From the cell containing the given text, extract its center point as (X, Y) coordinate. 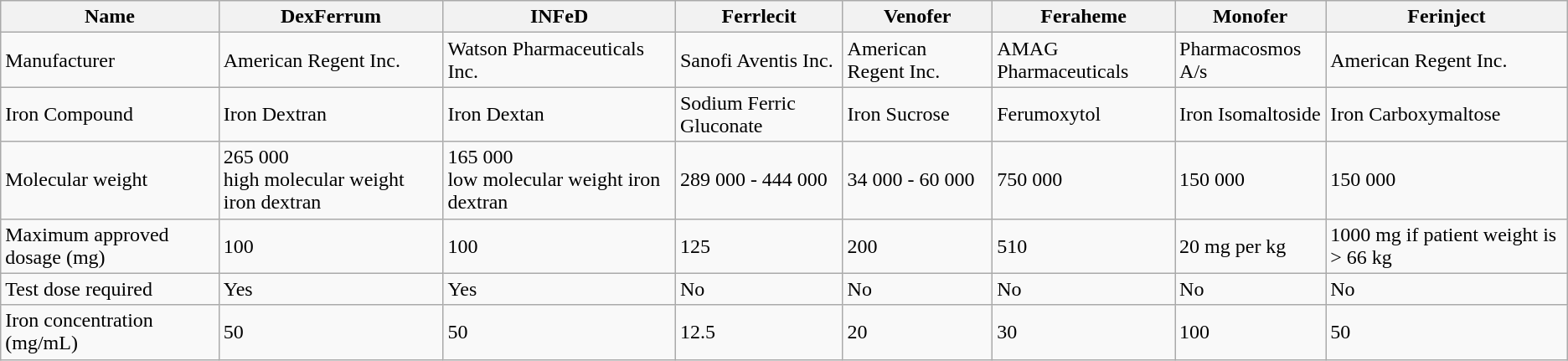
Ferumoxytol (1084, 114)
Maximum approved dosage (mg) (110, 246)
Test dose required (110, 289)
Name (110, 17)
750 000 (1084, 180)
265 000high molecular weight iron dextran (331, 180)
1000 mg if patient weight is > 66 kg (1447, 246)
Iron Isomaltoside (1251, 114)
INFeD (560, 17)
20 mg per kg (1251, 246)
Iron Dextan (560, 114)
34 000 - 60 000 (918, 180)
Molecular weight (110, 180)
165 000low molecular weight iron dextran (560, 180)
125 (759, 246)
Iron Dextran (331, 114)
12.5 (759, 332)
20 (918, 332)
Watson Pharmaceuticals Inc. (560, 60)
Iron Carboxymaltose (1447, 114)
AMAG Pharmaceuticals (1084, 60)
Feraheme (1084, 17)
Pharmacosmos A/s (1251, 60)
Iron concentration (mg/mL) (110, 332)
Sodium Ferric Gluconate (759, 114)
Ferinject (1447, 17)
Ferrlecit (759, 17)
Venofer (918, 17)
Iron Compound (110, 114)
Iron Sucrose (918, 114)
200 (918, 246)
DexFerrum (331, 17)
30 (1084, 332)
Sanofi Aventis Inc. (759, 60)
510 (1084, 246)
Monofer (1251, 17)
289 000 - 444 000 (759, 180)
Manufacturer (110, 60)
